Return the [X, Y] coordinate for the center point of the cell that contains the specified text.  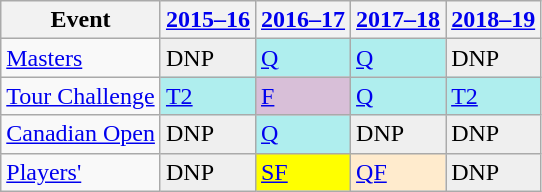
Players' [81, 172]
Canadian Open [81, 134]
2016–17 [302, 20]
Event [81, 20]
F [302, 96]
QF [398, 172]
2018–19 [494, 20]
Tour Challenge [81, 96]
SF [302, 172]
Masters [81, 58]
2017–18 [398, 20]
2015–16 [208, 20]
